From the cell containing the given text, extract its center point as (x, y) coordinate. 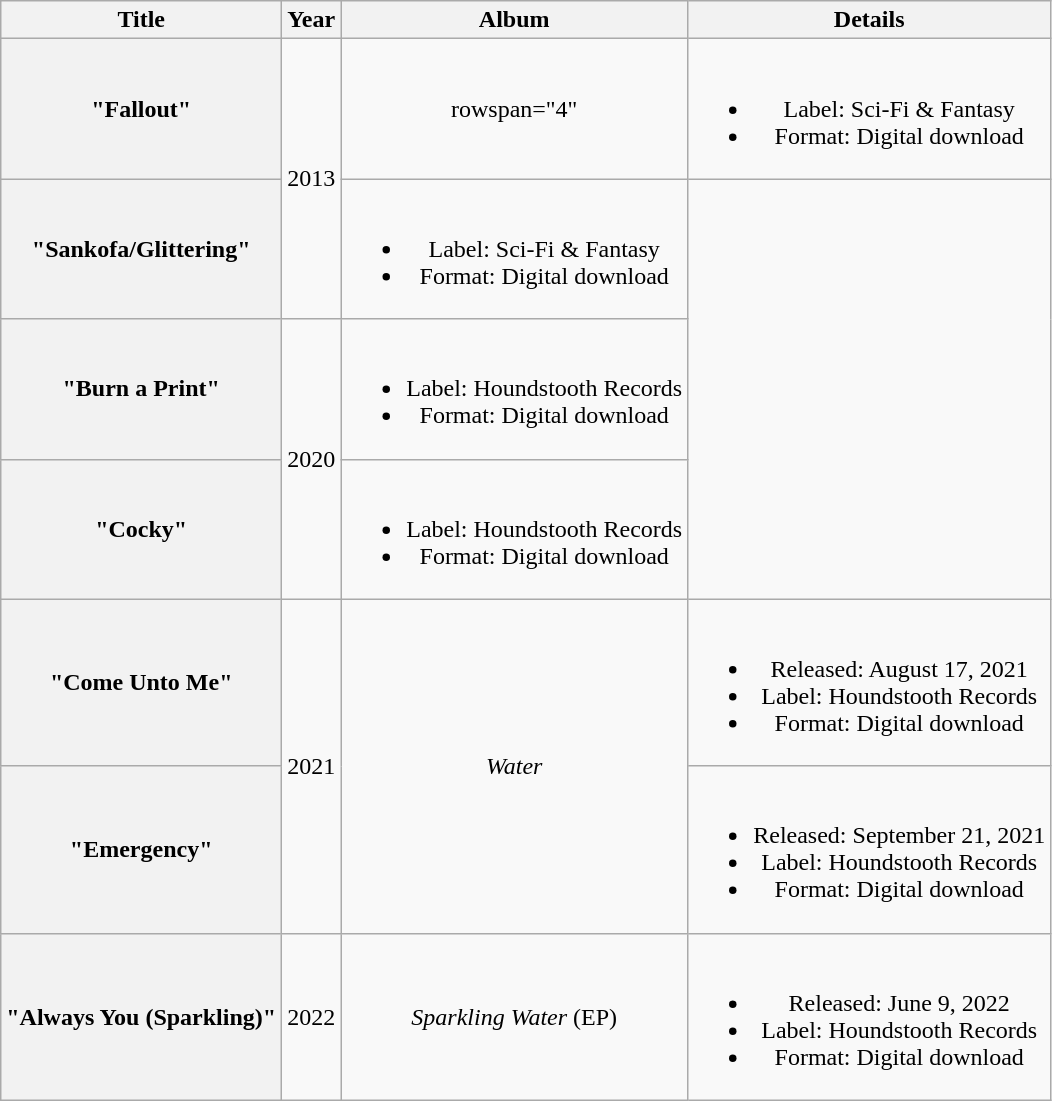
"Emergency" (142, 850)
2013 (312, 179)
"Always You (Sparkling)" (142, 1016)
Details (870, 20)
"Come Unto Me" (142, 682)
rowspan="4" (514, 109)
Released: August 17, 2021Label: Houndstooth RecordsFormat: Digital download (870, 682)
"Burn a Print" (142, 389)
2022 (312, 1016)
Released: June 9, 2022Label: Houndstooth RecordsFormat: Digital download (870, 1016)
2020 (312, 459)
Released: September 21, 2021Label: Houndstooth RecordsFormat: Digital download (870, 850)
"Cocky" (142, 529)
"Sankofa/Glittering" (142, 249)
Title (142, 20)
Sparkling Water (EP) (514, 1016)
2021 (312, 766)
Album (514, 20)
"Fallout" (142, 109)
Year (312, 20)
Water (514, 766)
